Determine the (X, Y) coordinate at the center of the cell enclosing the given text.  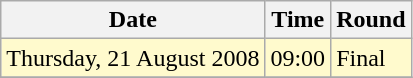
Final (371, 58)
Round (371, 20)
Thursday, 21 August 2008 (133, 58)
Date (133, 20)
09:00 (298, 58)
Time (298, 20)
